Detect which cell encompasses the target text, then output its [x, y] center coordinate. 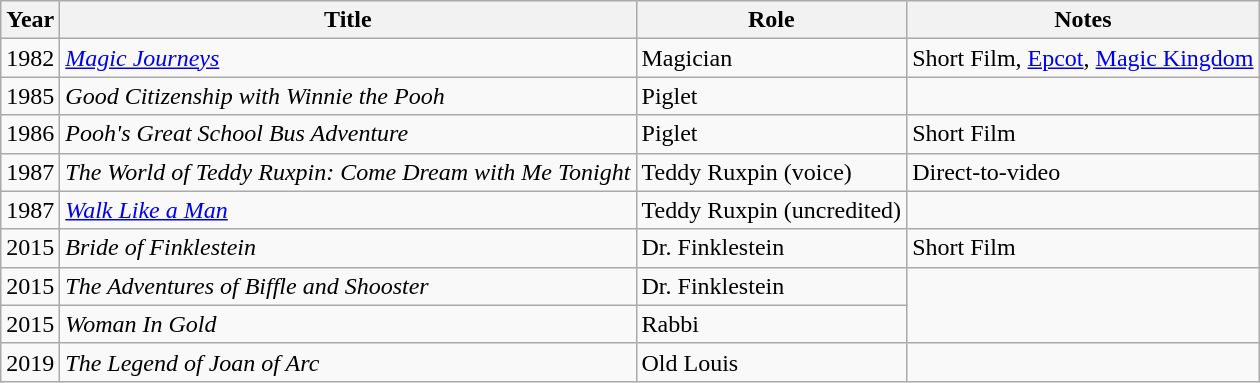
Direct-to-video [1083, 172]
Magician [772, 58]
The Adventures of Biffle and Shooster [348, 286]
Pooh's Great School Bus Adventure [348, 134]
Rabbi [772, 324]
Teddy Ruxpin (voice) [772, 172]
Walk Like a Man [348, 210]
Year [30, 20]
1982 [30, 58]
Teddy Ruxpin (uncredited) [772, 210]
The World of Teddy Ruxpin: Come Dream with Me Tonight [348, 172]
Short Film, Epcot, Magic Kingdom [1083, 58]
Good Citizenship with Winnie the Pooh [348, 96]
Magic Journeys [348, 58]
1985 [30, 96]
Notes [1083, 20]
Bride of Finklestein [348, 248]
2019 [30, 362]
Old Louis [772, 362]
1986 [30, 134]
The Legend of Joan of Arc [348, 362]
Role [772, 20]
Title [348, 20]
Woman In Gold [348, 324]
